Search for the cell housing the specified text and yield its (X, Y) center coordinate. 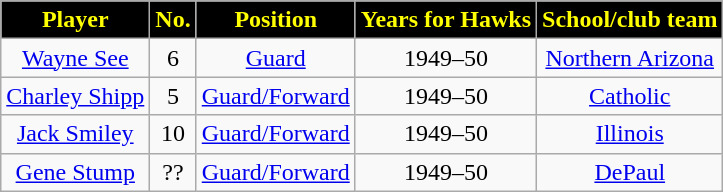
Gene Stump (76, 172)
Catholic (630, 96)
?? (173, 172)
10 (173, 134)
No. (173, 20)
Player (76, 20)
School/club team (630, 20)
Jack Smiley (76, 134)
Position (276, 20)
Illinois (630, 134)
Guard (276, 58)
5 (173, 96)
Charley Shipp (76, 96)
Wayne See (76, 58)
Northern Arizona (630, 58)
6 (173, 58)
Years for Hawks (446, 20)
DePaul (630, 172)
